Search for the cell housing the specified text and yield its (X, Y) center coordinate. 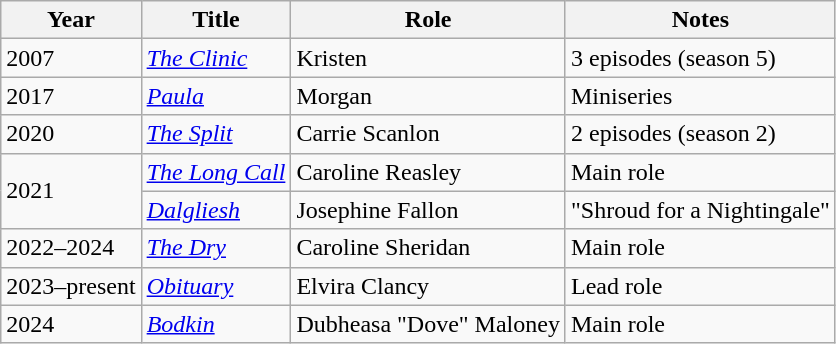
Notes (700, 20)
Carrie Scanlon (428, 134)
Caroline Sheridan (428, 248)
2021 (71, 191)
Dalgliesh (216, 210)
Role (428, 20)
Title (216, 20)
2007 (71, 58)
"Shroud for a Nightingale" (700, 210)
Elvira Clancy (428, 286)
Year (71, 20)
2 episodes (season 2) (700, 134)
Morgan (428, 96)
The Clinic (216, 58)
Caroline Reasley (428, 172)
Obituary (216, 286)
2017 (71, 96)
2022–2024 (71, 248)
2020 (71, 134)
Kristen (428, 58)
The Split (216, 134)
3 episodes (season 5) (700, 58)
2024 (71, 324)
Miniseries (700, 96)
2023–present (71, 286)
Josephine Fallon (428, 210)
Bodkin (216, 324)
The Dry (216, 248)
Lead role (700, 286)
Dubheasa "Dove" Maloney (428, 324)
The Long Call (216, 172)
Paula (216, 96)
